Provide the (X, Y) coordinate of the cell's center where the given text is located.  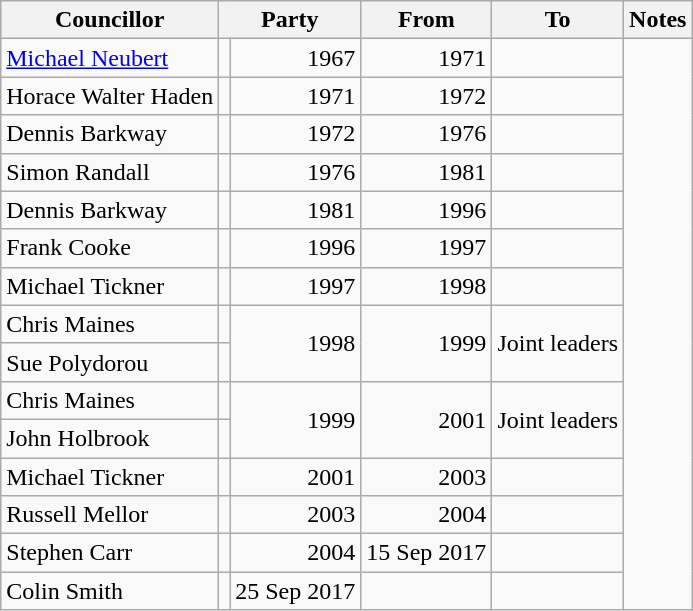
Michael Neubert (110, 58)
Simon Randall (110, 172)
Colin Smith (110, 591)
Party (290, 20)
John Holbrook (110, 438)
Councillor (110, 20)
1967 (296, 58)
Horace Walter Haden (110, 96)
25 Sep 2017 (296, 591)
Notes (658, 20)
Stephen Carr (110, 553)
Frank Cooke (110, 248)
Russell Mellor (110, 515)
To (558, 20)
From (426, 20)
15 Sep 2017 (426, 553)
Sue Polydorou (110, 362)
